Detect which cell encompasses the target text, then output its [X, Y] center coordinate. 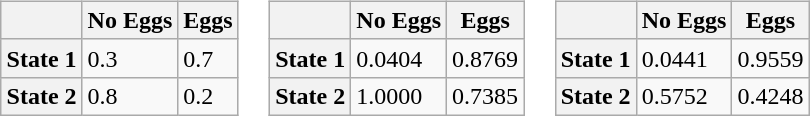
0.5752 [684, 96]
0.4248 [770, 96]
0.3 [130, 58]
0.8769 [486, 58]
0.0441 [684, 58]
0.2 [208, 96]
0.8 [130, 96]
1.0000 [399, 96]
0.0404 [399, 58]
0.9559 [770, 58]
0.7385 [486, 96]
0.7 [208, 58]
